Search for the cell housing the specified text and yield its (X, Y) center coordinate. 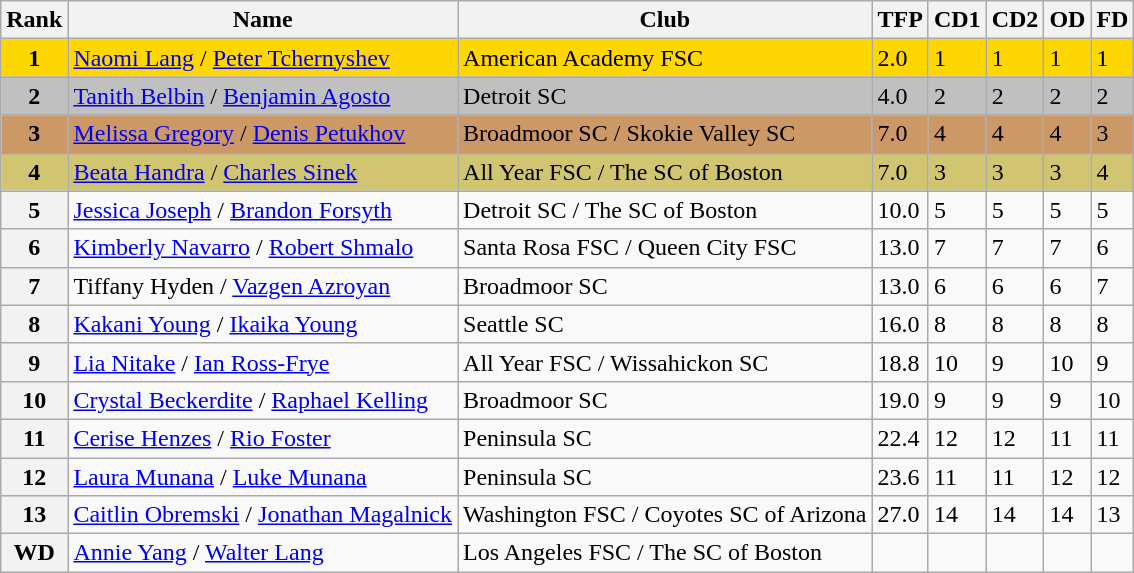
Naomi Lang / Peter Tchernyshev (263, 58)
Rank (34, 20)
19.0 (900, 400)
Club (665, 20)
Jessica Joseph / Brandon Forsyth (263, 210)
Melissa Gregory / Denis Petukhov (263, 134)
American Academy FSC (665, 58)
Los Angeles FSC / The SC of Boston (665, 553)
All Year FSC / Wissahickon SC (665, 362)
22.4 (900, 438)
Laura Munana / Luke Munana (263, 477)
CD1 (957, 20)
Detroit SC (665, 96)
Cerise Henzes / Rio Foster (263, 438)
WD (34, 553)
Beata Handra / Charles Sinek (263, 172)
Crystal Beckerdite / Raphael Kelling (263, 400)
TFP (900, 20)
Detroit SC / The SC of Boston (665, 210)
Lia Nitake / Ian Ross-Frye (263, 362)
Seattle SC (665, 324)
Name (263, 20)
2.0 (900, 58)
18.8 (900, 362)
Santa Rosa FSC / Queen City FSC (665, 248)
23.6 (900, 477)
16.0 (900, 324)
CD2 (1015, 20)
27.0 (900, 515)
Broadmoor SC / Skokie Valley SC (665, 134)
10.0 (900, 210)
Tanith Belbin / Benjamin Agosto (263, 96)
Caitlin Obremski / Jonathan Magalnick (263, 515)
Annie Yang / Walter Lang (263, 553)
Kakani Young / Ikaika Young (263, 324)
4.0 (900, 96)
All Year FSC / The SC of Boston (665, 172)
Kimberly Navarro / Robert Shmalo (263, 248)
Washington FSC / Coyotes SC of Arizona (665, 515)
FD (1112, 20)
Tiffany Hyden / Vazgen Azroyan (263, 286)
OD (1068, 20)
